Output the [x, y] coordinate of the center of the cell containing the given text.  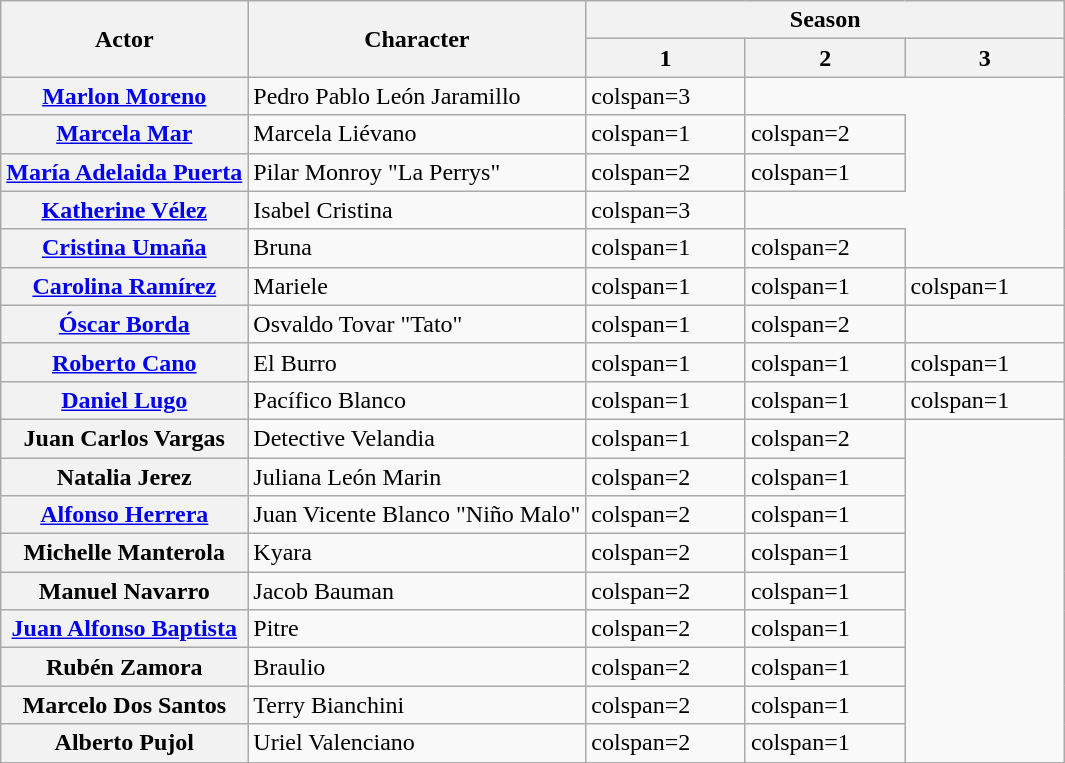
María Adelaida Puerta [124, 172]
Rubén Zamora [124, 667]
Kyara [417, 553]
Manuel Navarro [124, 591]
Actor [124, 39]
Pilar Monroy "La Perrys" [417, 172]
Bruna [417, 248]
Roberto Cano [124, 362]
Season [826, 20]
El Burro [417, 362]
3 [985, 58]
Juan Carlos Vargas [124, 438]
Uriel Valenciano [417, 743]
Michelle Manterola [124, 553]
Isabel Cristina [417, 210]
Óscar Borda [124, 324]
Braulio [417, 667]
Pacífico Blanco [417, 400]
Marcela Mar [124, 134]
Katherine Vélez [124, 210]
Pitre [417, 629]
Marcela Liévano [417, 134]
Carolina Ramírez [124, 286]
Osvaldo Tovar "Tato" [417, 324]
Juliana León Marin [417, 477]
Terry Bianchini [417, 705]
Mariele [417, 286]
Natalia Jerez [124, 477]
Character [417, 39]
Marcelo Dos Santos [124, 705]
Alfonso Herrera [124, 515]
Juan Alfonso Baptista [124, 629]
Detective Velandia [417, 438]
Pedro Pablo León Jaramillo [417, 96]
Alberto Pujol [124, 743]
2 [825, 58]
Juan Vicente Blanco "Niño Malo" [417, 515]
Jacob Bauman [417, 591]
Cristina Umaña [124, 248]
Marlon Moreno [124, 96]
1 [666, 58]
Daniel Lugo [124, 400]
